Return (X, Y) of the center of cell containing provided text 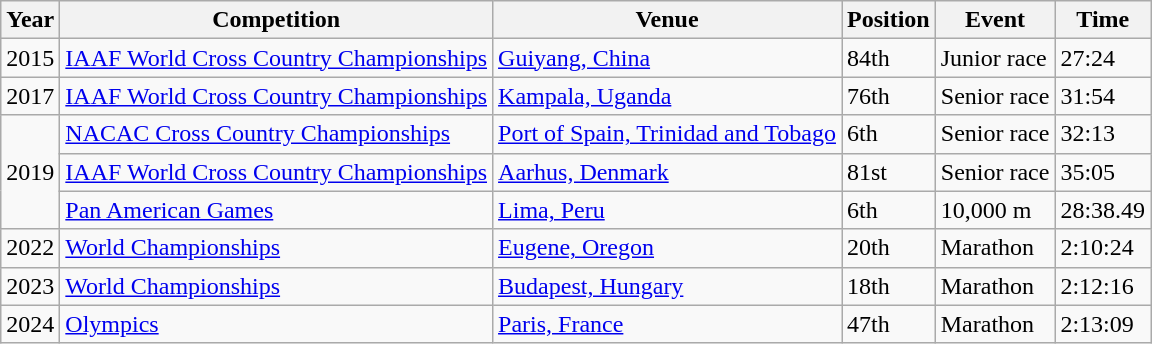
NACAC Cross Country Championships (276, 134)
2:13:09 (1103, 324)
Venue (668, 20)
81st (889, 172)
Aarhus, Denmark (668, 172)
Year (30, 20)
Olympics (276, 324)
2022 (30, 248)
Kampala, Uganda (668, 96)
2:12:16 (1103, 286)
2017 (30, 96)
Paris, France (668, 324)
20th (889, 248)
Event (995, 20)
35:05 (1103, 172)
Junior race (995, 58)
Pan American Games (276, 210)
Budapest, Hungary (668, 286)
2:10:24 (1103, 248)
28:38.49 (1103, 210)
76th (889, 96)
27:24 (1103, 58)
31:54 (1103, 96)
32:13 (1103, 134)
84th (889, 58)
2023 (30, 286)
10,000 m (995, 210)
Position (889, 20)
Guiyang, China (668, 58)
2019 (30, 172)
2015 (30, 58)
Lima, Peru (668, 210)
18th (889, 286)
2024 (30, 324)
Competition (276, 20)
47th (889, 324)
Time (1103, 20)
Port of Spain, Trinidad and Tobago (668, 134)
Eugene, Oregon (668, 248)
